Pinpoint the cell where the given text exists, returning its (X, Y) midpoint coordinate. 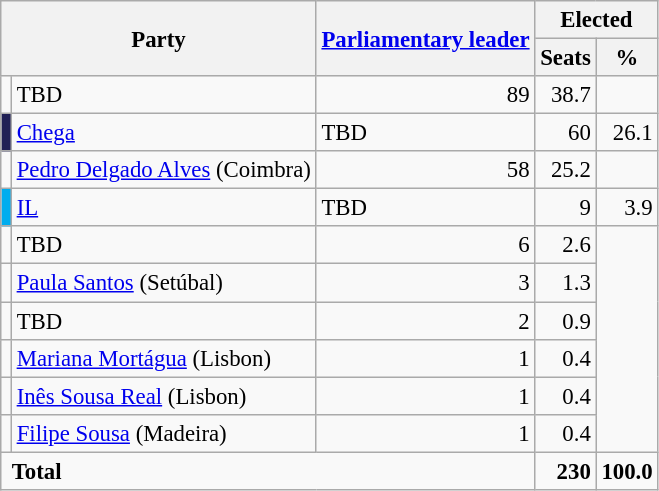
Mariana Mortágua (Lisbon) (164, 358)
3 (426, 283)
Elected (596, 20)
58 (426, 170)
Seats (566, 58)
Parliamentary leader (426, 38)
38.7 (566, 95)
1.3 (566, 283)
25.2 (566, 170)
% (627, 58)
Pedro Delgado Alves (Coimbra) (164, 170)
Total (268, 471)
60 (566, 133)
IL (164, 208)
Filipe Sousa (Madeira) (164, 433)
2.6 (566, 245)
Chega (164, 133)
100.0 (627, 471)
2 (426, 321)
89 (426, 95)
9 (566, 208)
Inês Sousa Real (Lisbon) (164, 396)
0.9 (566, 321)
26.1 (627, 133)
3.9 (627, 208)
230 (566, 471)
Paula Santos (Setúbal) (164, 283)
Party (158, 38)
6 (426, 245)
